Locate the cell with the specified text and output its (X, Y) center coordinate. 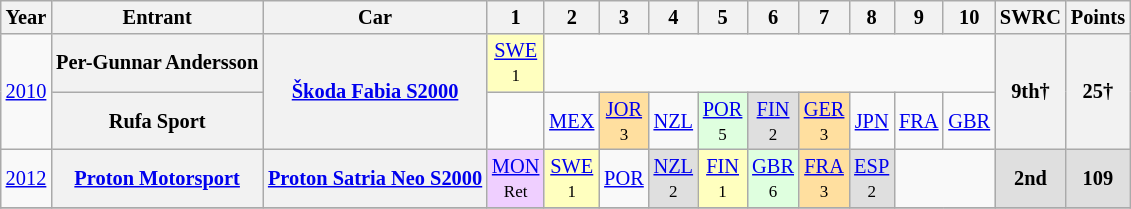
2nd (1030, 178)
JPN (872, 121)
1 (516, 17)
Per-Gunnar Andersson (157, 63)
2012 (26, 178)
GBR6 (773, 178)
7 (824, 17)
FIN2 (773, 121)
MEX (572, 121)
2010 (26, 92)
Year (26, 17)
SWRC (1030, 17)
9th† (1030, 92)
3 (624, 17)
Car (375, 17)
8 (872, 17)
POR5 (722, 121)
NZL2 (674, 178)
Proton Motorsport (157, 178)
2 (572, 17)
Škoda Fabia S2000 (375, 92)
MONRet (516, 178)
25† (1098, 92)
FIN1 (722, 178)
Rufa Sport (157, 121)
NZL (674, 121)
9 (918, 17)
FRA3 (824, 178)
Proton Satria Neo S2000 (375, 178)
Entrant (157, 17)
10 (969, 17)
FRA (918, 121)
Points (1098, 17)
109 (1098, 178)
POR (624, 178)
4 (674, 17)
GER3 (824, 121)
5 (722, 17)
GBR (969, 121)
JOR3 (624, 121)
ESP2 (872, 178)
6 (773, 17)
